Extract the [X, Y] coordinate from the center of the cell holding the provided text.  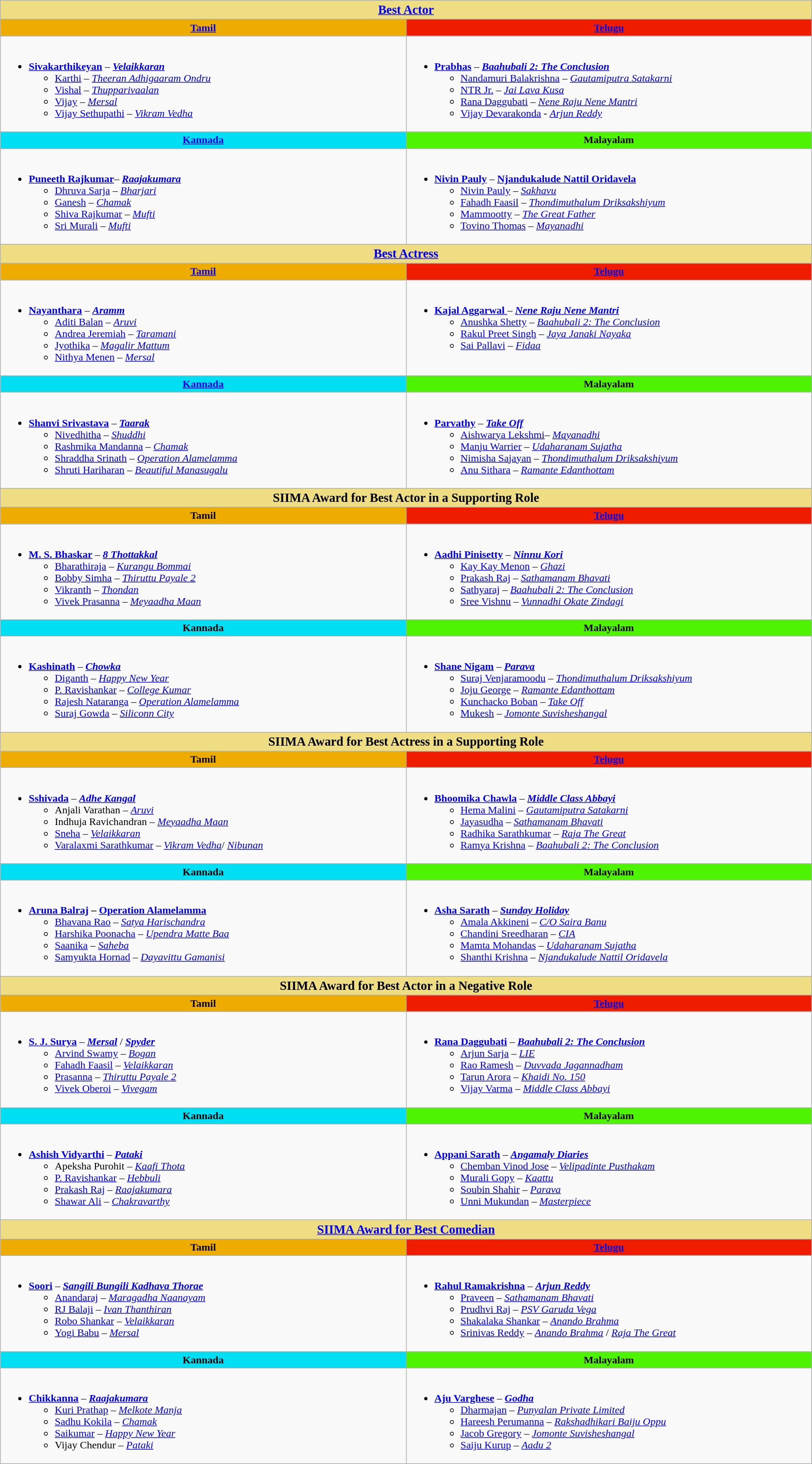
Puneeth Rajkumar– RaajakumaraDhruva Sarja – BharjariGanesh – ChamakShiva Rajkumar – MuftiSri Murali – Mufti [203, 196]
Ashish Vidyarthi – PatakiApeksha Purohit – Kaafi ThotaP. Ravishankar – HebbuliPrakash Raj – RaajakumaraShawar Ali – Chakravarthy [203, 1172]
Sivakarthikeyan – VelaikkaranKarthi – Theeran Adhigaaram OndruVishal – ThupparivaalanVijay – MersalVijay Sethupathi – Vikram Vedha [203, 84]
Soori – Sangili Bungili Kadhava ThoraeAnandaraj – Maragadha NaanayamRJ Balaji – Ivan ThanthiranRobo Shankar – VelaikkaranYogi Babu – Mersal [203, 1303]
SIIMA Award for Best Comedian [406, 1229]
Sshivada – Adhe KangalAnjali Varathan – AruviIndhuja Ravichandran – Meyaadha MaanSneha – VelaikkaranVaralaxmi Sarathkumar – Vikram Vedha/ Nibunan [203, 816]
M. S. Bhaskar – 8 ThottakkalBharathiraja – Kurangu BommaiBobby Simha – Thiruttu Payale 2Vikranth – ThondanVivek Prasanna – Meyaadha Maan [203, 572]
Best Actor [406, 10]
Chikkanna – RaajakumaraKuri Prathap – Melkote ManjaSadhu Kokila – ChamakSaikumar – Happy New YearVijay Chendur – Pataki [203, 1416]
SIIMA Award for Best Actor in a Supporting Role [406, 498]
SIIMA Award for Best Actor in a Negative Role [406, 986]
SIIMA Award for Best Actress in a Supporting Role [406, 742]
Kajal Aggarwal – Nene Raju Nene MantriAnushka Shetty – Baahubali 2: The ConclusionRakul Preet Singh – Jaya Janaki NayakaSai Pallavi – Fidaa [609, 328]
Appani Sarath – Angamaly DiariesChemban Vinod Jose – Velipadinte PusthakamMurali Gopy – KaattuSoubin Shahir – ParavaUnni Mukundan – Masterpiece [609, 1172]
Best Actress [406, 254]
S. J. Surya – Mersal / SpyderArvind Swamy – BoganFahadh Faasil – VelaikkaranPrasanna – Thiruttu Payale 2Vivek Oberoi – Vivegam [203, 1059]
Nayanthara – ArammAditi Balan – AruviAndrea Jeremiah – TaramaniJyothika – Magalir MattumNithya Menen – Mersal [203, 328]
Kashinath – ChowkaDiganth – Happy New YearP. Ravishankar – College KumarRajesh Nataranga – Operation AlamelammaSuraj Gowda – Siliconn City [203, 685]
